Identify which cell holds the provided text, then report its [X, Y] central coordinate. 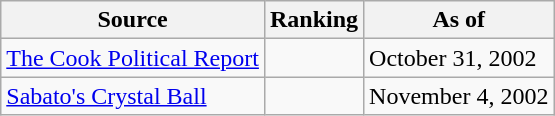
November 4, 2002 [459, 96]
Ranking [314, 20]
Sabato's Crystal Ball [133, 96]
October 31, 2002 [459, 58]
Source [133, 20]
As of [459, 20]
The Cook Political Report [133, 58]
